From the cell containing the given text, extract its center point as [X, Y] coordinate. 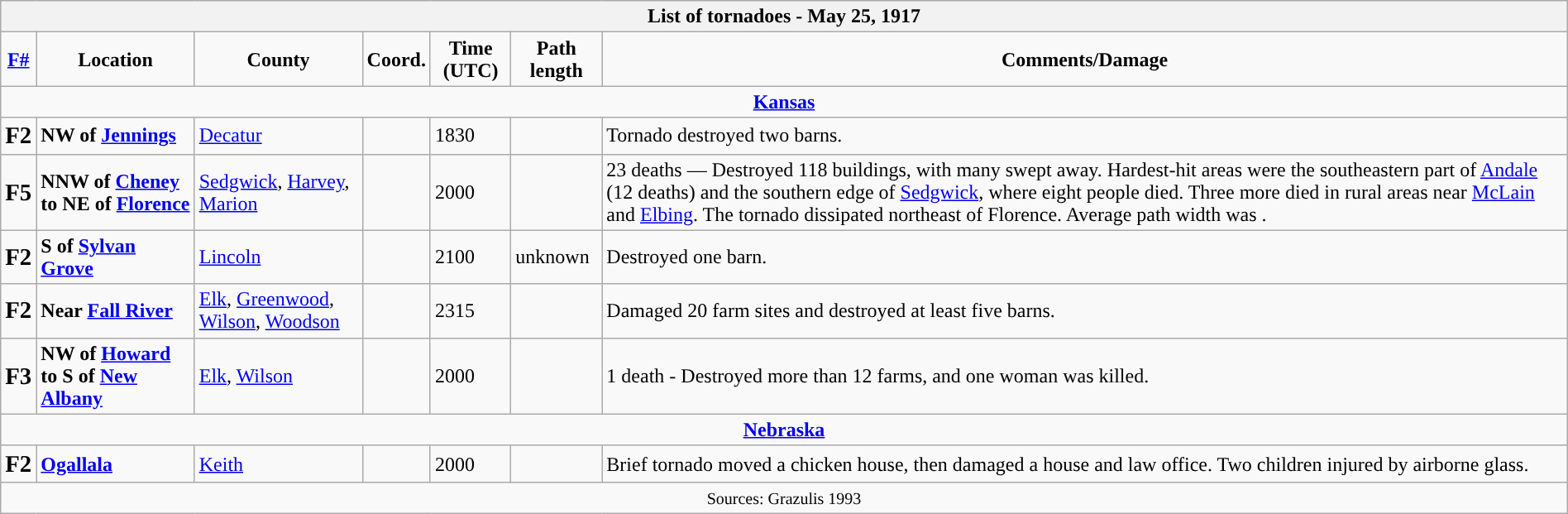
County [278, 60]
Comments/Damage [1085, 60]
Keith [278, 464]
Elk, Greenwood, Wilson, Woodson [278, 311]
NW of Jennings [116, 136]
Near Fall River [116, 311]
F5 [18, 192]
Sources: Grazulis 1993 [784, 497]
unknown [557, 257]
Kansas [784, 102]
2100 [470, 257]
Ogallala [116, 464]
Decatur [278, 136]
Damaged 20 farm sites and destroyed at least five barns. [1085, 311]
Location [116, 60]
List of tornadoes - May 25, 1917 [784, 17]
Destroyed one barn. [1085, 257]
Time (UTC) [470, 60]
2315 [470, 311]
Sedgwick, Harvey, Marion [278, 192]
Path length [557, 60]
Coord. [396, 60]
NNW of Cheney to NE of Florence [116, 192]
Brief tornado moved a chicken house, then damaged a house and law office. Two children injured by airborne glass. [1085, 464]
S of Sylvan Grove [116, 257]
Nebraska [784, 430]
1 death - Destroyed more than 12 farms, and one woman was killed. [1085, 376]
NW of Howard to S of New Albany [116, 376]
Lincoln [278, 257]
F# [18, 60]
1830 [470, 136]
Tornado destroyed two barns. [1085, 136]
F3 [18, 376]
Elk, Wilson [278, 376]
